Capture the cell that displays the provided text and extract its (X, Y) central coordinate. 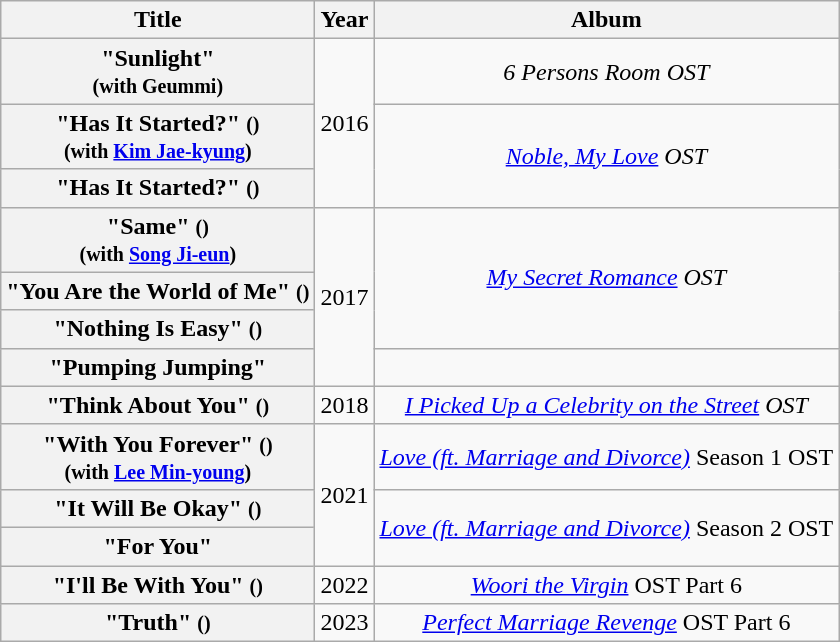
"Think About You" () (158, 405)
2017 (344, 296)
2018 (344, 405)
2021 (344, 494)
"For You" (158, 546)
"Truth" () (158, 623)
Year (344, 20)
Album (606, 20)
"Has It Started?" () (with Kim Jae-kyung) (158, 136)
2022 (344, 585)
Love (ft. Marriage and Divorce) Season 2 OST (606, 527)
"With You Forever" ()(with Lee Min-young) (158, 456)
Love (ft. Marriage and Divorce) Season 1 OST (606, 456)
"I'll Be With You" () (158, 585)
"It Will Be Okay" () (158, 508)
Noble, My Love OST (606, 156)
2016 (344, 123)
6 Persons Room OST (606, 72)
"Nothing Is Easy" () (158, 329)
Title (158, 20)
2023 (344, 623)
Perfect Marriage Revenge OST Part 6 (606, 623)
"Has It Started?" () (158, 188)
My Secret Romance OST (606, 278)
Woori the Virgin OST Part 6 (606, 585)
"You Are the World of Me" () (158, 291)
"Same" () (with Song Ji-eun) (158, 240)
"Sunlight" (with Geummi) (158, 72)
I Picked Up a Celebrity on the Street OST (606, 405)
"Pumping Jumping" (158, 367)
